Determine the [X, Y] coordinate at the center of the cell enclosing the given text.  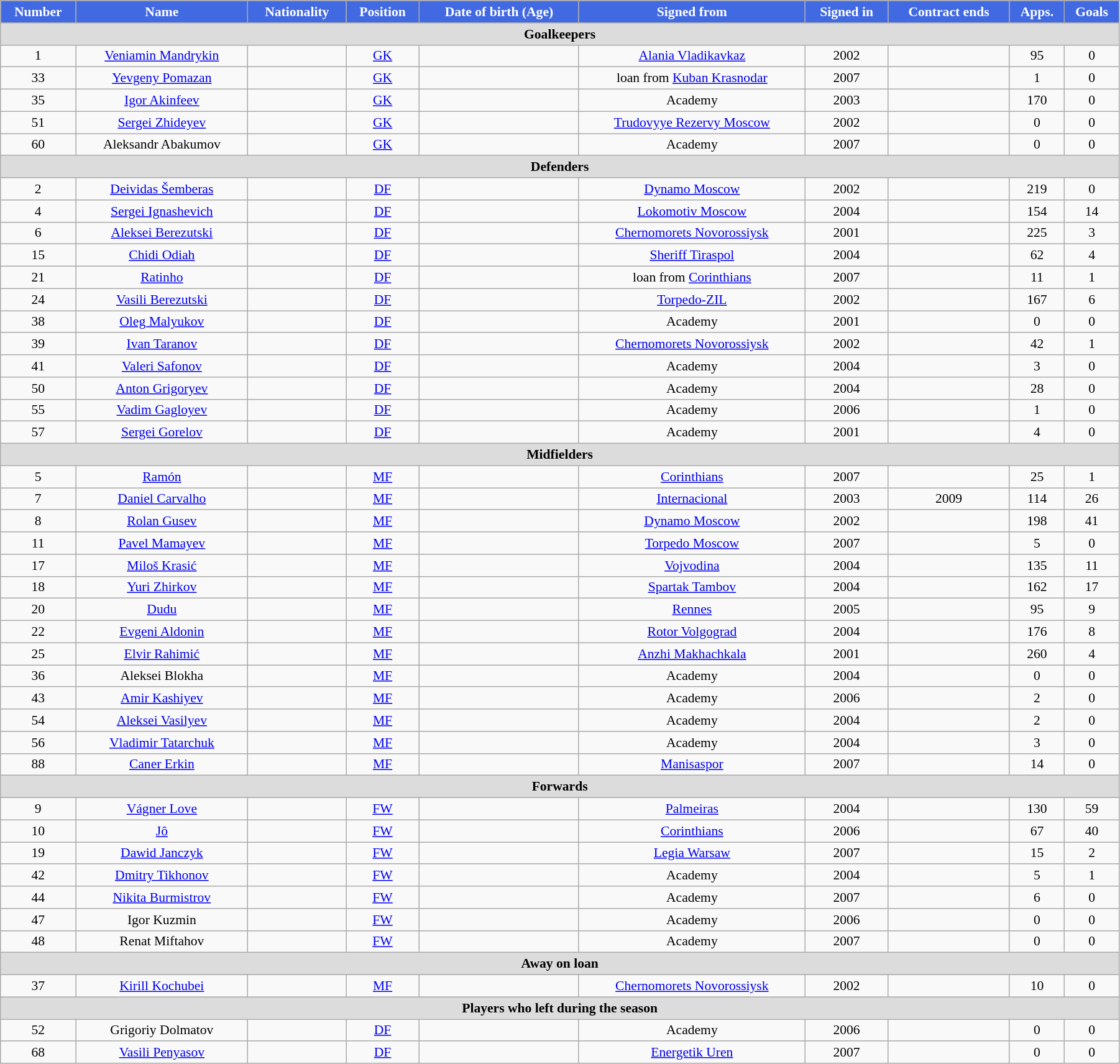
Number [39, 12]
47 [39, 920]
21 [39, 278]
Midfielders [560, 455]
260 [1037, 654]
Vojvodina [692, 566]
2005 [847, 610]
Dmitry Tikhonov [162, 876]
55 [39, 410]
Elvir Rahimić [162, 654]
Goals [1092, 12]
60 [39, 145]
Manisaspor [692, 764]
Date of birth (Age) [498, 12]
24 [39, 300]
39 [39, 344]
135 [1037, 566]
35 [39, 101]
198 [1037, 521]
Nikita Burmistrov [162, 897]
67 [1037, 831]
114 [1037, 499]
20 [39, 610]
68 [39, 1053]
50 [39, 388]
18 [39, 587]
Spartak Tambov [692, 587]
Ramón [162, 477]
7 [39, 499]
59 [1092, 809]
Palmeiras [692, 809]
Trudovyye Rezervy Moscow [692, 122]
33 [39, 78]
38 [39, 322]
2009 [948, 499]
Sergei Ignashevich [162, 211]
28 [1037, 388]
Igor Kuzmin [162, 920]
Amir Kashiyev [162, 699]
Torpedo Moscow [692, 543]
176 [1037, 632]
Yevgeny Pomazan [162, 78]
Dudu [162, 610]
loan from Corinthians [692, 278]
22 [39, 632]
44 [39, 897]
Caner Erkin [162, 764]
26 [1092, 499]
Alania Vladikavkaz [692, 56]
Nationality [297, 12]
Jô [162, 831]
19 [39, 853]
62 [1037, 255]
88 [39, 764]
54 [39, 720]
Rennes [692, 610]
Aleksei Vasilyev [162, 720]
Anzhi Makhachkala [692, 654]
Rotor Volgograd [692, 632]
225 [1037, 233]
162 [1037, 587]
Aleksei Blokha [162, 676]
Energetik Uren [692, 1053]
Players who left during the season [560, 1008]
Aleksei Berezutski [162, 233]
Position [383, 12]
Name [162, 12]
Signed from [692, 12]
154 [1037, 211]
Vadim Gagloyev [162, 410]
Lokomotiv Moscow [692, 211]
167 [1037, 300]
Vladimir Tatarchuk [162, 743]
Yuri Zhirkov [162, 587]
Igor Akinfeev [162, 101]
Vágner Love [162, 809]
Sheriff Tiraspol [692, 255]
Away on loan [560, 964]
Ivan Taranov [162, 344]
52 [39, 1030]
37 [39, 986]
51 [39, 122]
Contract ends [948, 12]
Forwards [560, 787]
Anton Grigoryev [162, 388]
Sergei Zhideyev [162, 122]
130 [1037, 809]
Grigoriy Dolmatov [162, 1030]
Apps. [1037, 12]
Ratinho [162, 278]
Miloš Krasić [162, 566]
43 [39, 699]
40 [1092, 831]
Aleksandr Abakumov [162, 145]
Torpedo-ZIL [692, 300]
Kirill Kochubei [162, 986]
56 [39, 743]
48 [39, 942]
57 [39, 433]
Defenders [560, 167]
Veniamin Mandrykin [162, 56]
Internacional [692, 499]
Oleg Malyukov [162, 322]
Evgeni Aldonin [162, 632]
36 [39, 676]
Signed in [847, 12]
Legia Warsaw [692, 853]
Sergei Gorelov [162, 433]
Daniel Carvalho [162, 499]
Renat Miftahov [162, 942]
Rolan Gusev [162, 521]
Goalkeepers [560, 34]
Deividas Šemberas [162, 189]
loan from Kuban Krasnodar [692, 78]
Vasili Berezutski [162, 300]
Valeri Safonov [162, 366]
Pavel Mamayev [162, 543]
Vasili Penyasov [162, 1053]
Dawid Janczyk [162, 853]
Chidi Odiah [162, 255]
219 [1037, 189]
170 [1037, 101]
